Return the [X, Y] coordinate for the center point of the cell that contains the specified text.  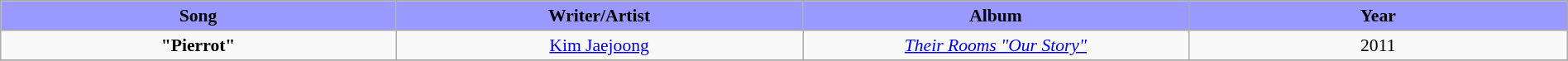
Writer/Artist [599, 16]
Year [1378, 16]
Album [996, 16]
Song [198, 16]
"Pierrot" [198, 45]
2011 [1378, 45]
Their Rooms "Our Story" [996, 45]
Kim Jaejoong [599, 45]
